Return the [X, Y] coordinate for the center point of the cell that contains the specified text.  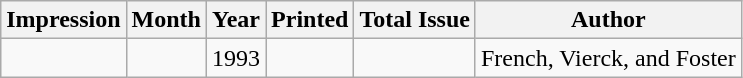
Printed [310, 20]
1993 [236, 58]
Total Issue [415, 20]
French, Vierck, and Foster [608, 58]
Month [166, 20]
Year [236, 20]
Impression [64, 20]
Author [608, 20]
